Locate the cell with the specified text and output its (X, Y) center coordinate. 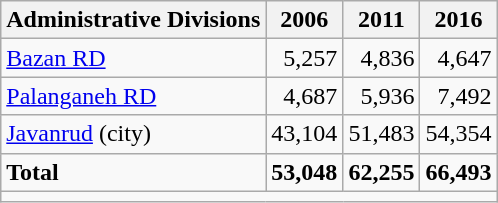
Javanrud (city) (134, 134)
62,255 (382, 172)
Total (134, 172)
Administrative Divisions (134, 20)
51,483 (382, 134)
43,104 (304, 134)
4,687 (304, 96)
Palanganeh RD (134, 96)
66,493 (458, 172)
Bazan RD (134, 58)
4,647 (458, 58)
53,048 (304, 172)
2011 (382, 20)
4,836 (382, 58)
2016 (458, 20)
5,936 (382, 96)
54,354 (458, 134)
5,257 (304, 58)
7,492 (458, 96)
2006 (304, 20)
